Determine the (X, Y) coordinate at the center of the cell enclosing the given text.  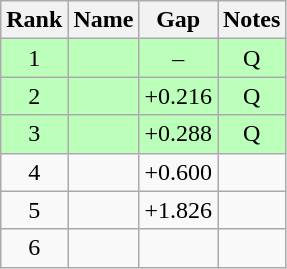
Name (104, 20)
Gap (178, 20)
+0.216 (178, 96)
Notes (252, 20)
6 (34, 248)
3 (34, 134)
Rank (34, 20)
+0.288 (178, 134)
– (178, 58)
+0.600 (178, 172)
2 (34, 96)
5 (34, 210)
1 (34, 58)
4 (34, 172)
+1.826 (178, 210)
